Scan for the cell matching the given text and deliver its (x, y) coordinate at center. 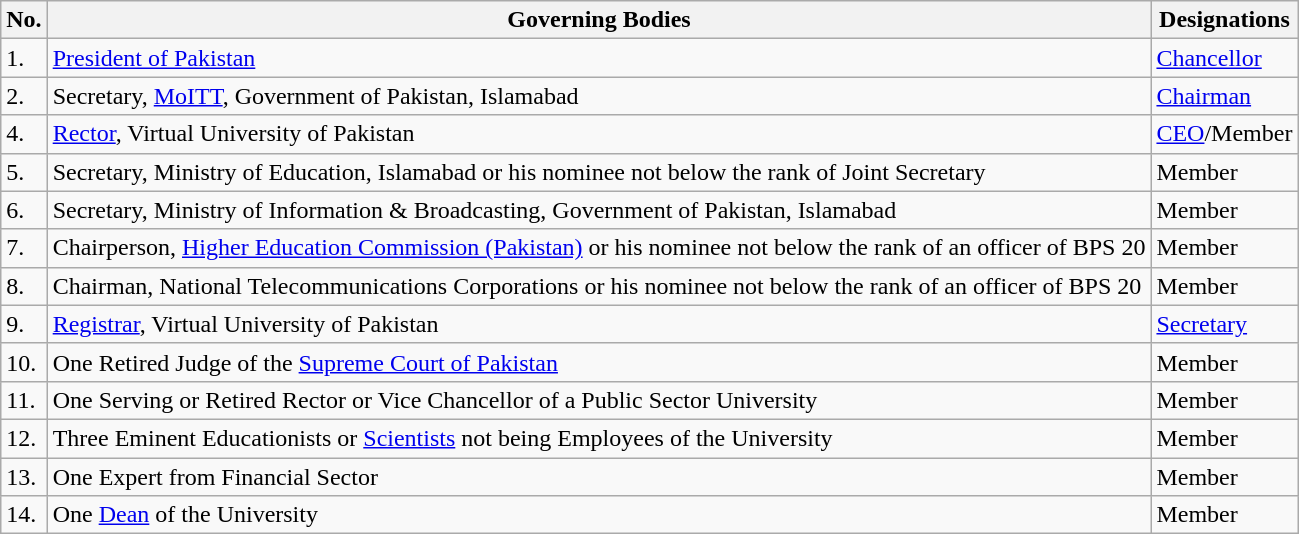
One Serving or Retired Rector or Vice Chancellor of a Public Sector University (599, 400)
One Retired Judge of the Supreme Court of Pakistan (599, 362)
Designations (1224, 20)
8. (24, 286)
Chairperson, Higher Education Commission (Pakistan) or his nominee not below the rank of an officer of BPS 20 (599, 248)
No. (24, 20)
6. (24, 210)
7. (24, 248)
Secretary (1224, 324)
Secretary, MoITT, Government of Pakistan, Islamabad (599, 96)
Chancellor (1224, 58)
Chairman (1224, 96)
10. (24, 362)
4. (24, 134)
Rector, Virtual University of Pakistan (599, 134)
2. (24, 96)
One Dean of the University (599, 515)
Governing Bodies (599, 20)
12. (24, 438)
Three Eminent Educationists or Scientists not being Employees of the University (599, 438)
Secretary, Ministry of Education, Islamabad or his nominee not below the rank of Joint Secretary (599, 172)
Registrar, Virtual University of Pakistan (599, 324)
5. (24, 172)
14. (24, 515)
Secretary, Ministry of Information & Broadcasting, Government of Pakistan, Islamabad (599, 210)
13. (24, 477)
9. (24, 324)
President of Pakistan (599, 58)
Chairman, National Telecommunications Corporations or his nominee not below the rank of an officer of BPS 20 (599, 286)
CEO/Member (1224, 134)
11. (24, 400)
1. (24, 58)
One Expert from Financial Sector (599, 477)
